Capture the cell that displays the provided text and extract its (X, Y) central coordinate. 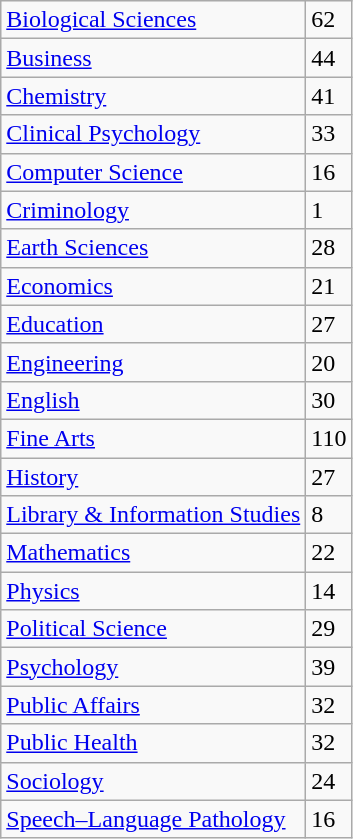
24 (329, 781)
14 (329, 591)
Business (154, 58)
Public Affairs (154, 705)
Physics (154, 591)
29 (329, 629)
8 (329, 515)
Clinical Psychology (154, 134)
Psychology (154, 667)
Public Health (154, 743)
Education (154, 324)
39 (329, 667)
Political Science (154, 629)
Speech–Language Pathology (154, 819)
Mathematics (154, 553)
Sociology (154, 781)
Criminology (154, 210)
44 (329, 58)
28 (329, 248)
22 (329, 553)
62 (329, 20)
Engineering (154, 362)
Biological Sciences (154, 20)
30 (329, 400)
33 (329, 134)
Economics (154, 286)
Earth Sciences (154, 248)
Chemistry (154, 96)
1 (329, 210)
Fine Arts (154, 438)
21 (329, 286)
Computer Science (154, 172)
English (154, 400)
110 (329, 438)
History (154, 477)
41 (329, 96)
Library & Information Studies (154, 515)
20 (329, 362)
